Return [X, Y] of the center of cell containing provided text 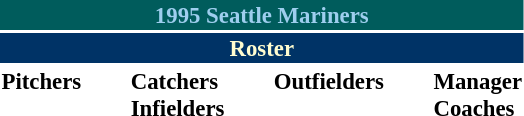
1995 Seattle Mariners [262, 15]
Roster [262, 48]
